From the cell containing the given text, extract its center point as (x, y) coordinate. 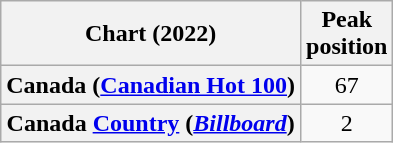
2 (347, 123)
Canada (Canadian Hot 100) (151, 85)
Peakposition (347, 34)
67 (347, 85)
Chart (2022) (151, 34)
Canada Country (Billboard) (151, 123)
